Provide the [x, y] coordinate of the cell's center where the given text is located.  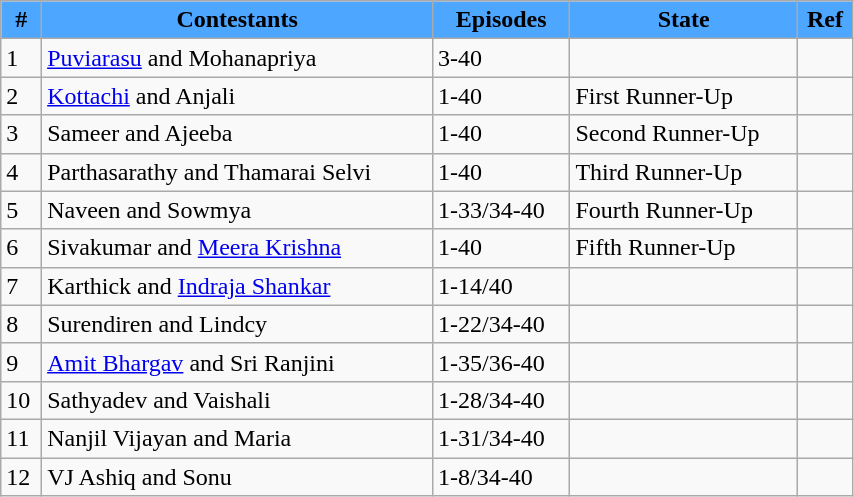
Sathyadev and Vaishali [238, 400]
Sivakumar and Meera Krishna [238, 248]
Ref [826, 20]
1-28/34-40 [502, 400]
Kottachi and Anjali [238, 96]
11 [22, 438]
Parthasarathy and Thamarai Selvi [238, 172]
Amit Bhargav and Sri Ranjini [238, 362]
State [684, 20]
3 [22, 134]
Contestants [238, 20]
Karthick and Indraja Shankar [238, 286]
Surendiren and Lindcy [238, 324]
Second Runner-Up [684, 134]
4 [22, 172]
Nanjil Vijayan and Maria [238, 438]
9 [22, 362]
First Runner-Up [684, 96]
Episodes [502, 20]
Third Runner-Up [684, 172]
3-40 [502, 58]
# [22, 20]
5 [22, 210]
1-33/34-40 [502, 210]
1-8/34-40 [502, 477]
Sameer and Ajeeba [238, 134]
Puviarasu and Mohanapriya [238, 58]
8 [22, 324]
6 [22, 248]
7 [22, 286]
Naveen and Sowmya [238, 210]
12 [22, 477]
Fourth Runner-Up [684, 210]
10 [22, 400]
VJ Ashiq and Sonu [238, 477]
Fifth Runner-Up [684, 248]
1-31/34-40 [502, 438]
1 [22, 58]
1-35/36-40 [502, 362]
1-22/34-40 [502, 324]
1-14/40 [502, 286]
2 [22, 96]
